Return (x, y) of the center of cell containing provided text 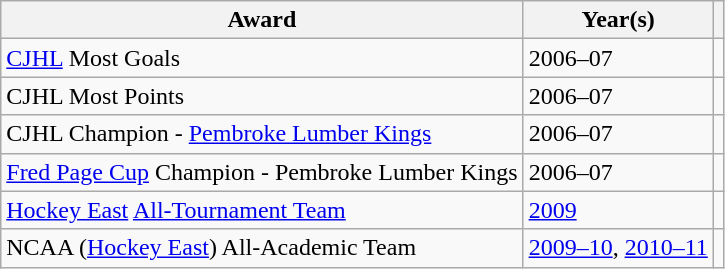
Year(s) (618, 20)
Hockey East All-Tournament Team (262, 210)
Fred Page Cup Champion - Pembroke Lumber Kings (262, 172)
2009–10, 2010–11 (618, 248)
CJHL Most Points (262, 96)
NCAA (Hockey East) All-Academic Team (262, 248)
CJHL Champion - Pembroke Lumber Kings (262, 134)
CJHL Most Goals (262, 58)
2009 (618, 210)
Award (262, 20)
